Provide the (X, Y) coordinate of the cell's center where the given text is located.  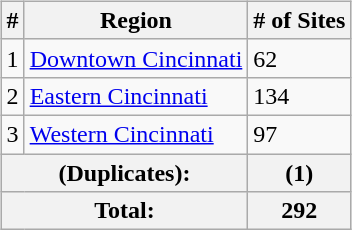
62 (300, 58)
Region (136, 20)
Western Cincinnati (136, 134)
Total: (124, 211)
1 (12, 58)
# of Sites (300, 20)
292 (300, 211)
# (12, 20)
3 (12, 134)
Downtown Cincinnati (136, 58)
97 (300, 134)
(1) (300, 173)
134 (300, 96)
Eastern Cincinnati (136, 96)
(Duplicates): (124, 173)
2 (12, 96)
